Detect which cell encompasses the target text, then output its [X, Y] center coordinate. 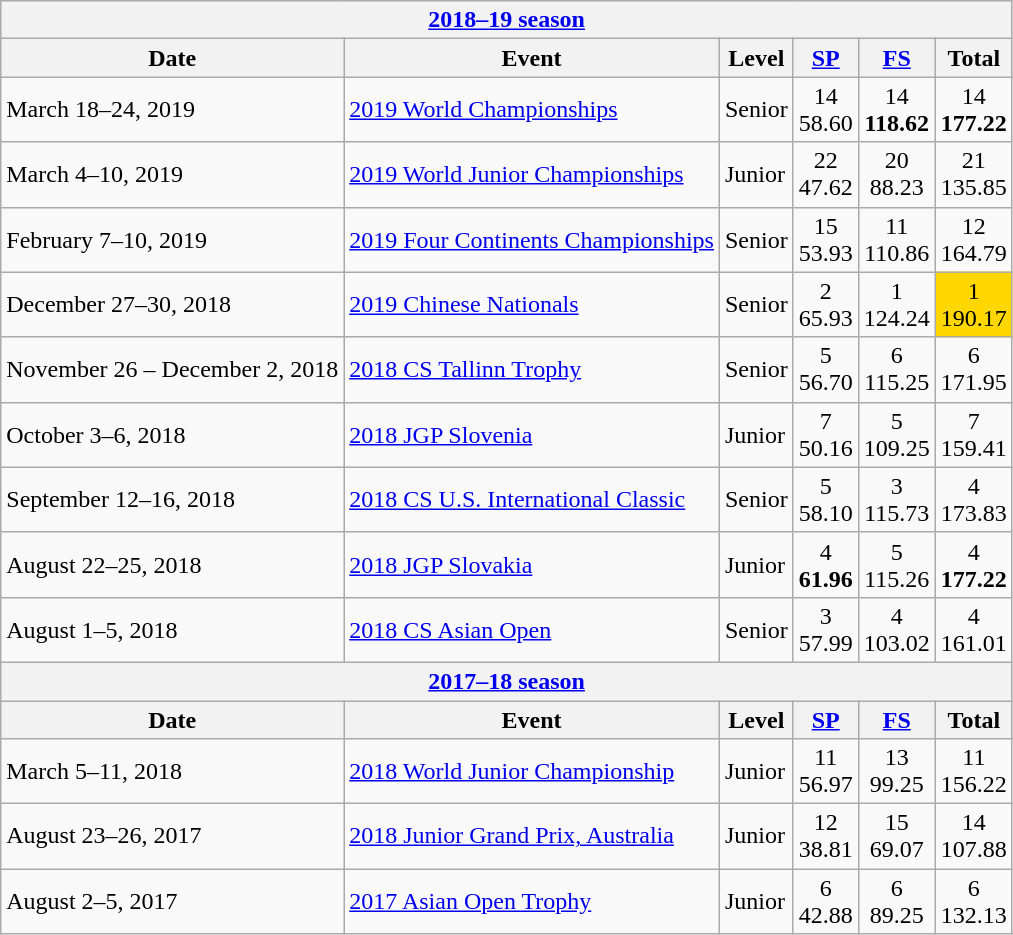
15 53.93 [826, 240]
5 115.26 [896, 564]
7 50.16 [826, 434]
11 156.22 [974, 772]
4 173.83 [974, 500]
13 99.25 [896, 772]
4 61.96 [826, 564]
2019 World Championships [532, 110]
12 164.79 [974, 240]
4 177.22 [974, 564]
2018 CS U.S. International Classic [532, 500]
December 27–30, 2018 [172, 304]
11 56.97 [826, 772]
March 18–24, 2019 [172, 110]
August 1–5, 2018 [172, 630]
2 65.93 [826, 304]
2018 CS Tallinn Trophy [532, 370]
2019 Four Continents Championships [532, 240]
4 103.02 [896, 630]
2018 CS Asian Open [532, 630]
6 171.95 [974, 370]
22 47.62 [826, 174]
March 4–10, 2019 [172, 174]
3 57.99 [826, 630]
6 132.13 [974, 902]
7 159.41 [974, 434]
14 58.60 [826, 110]
14 107.88 [974, 836]
August 2–5, 2017 [172, 902]
3 115.73 [896, 500]
11 110.86 [896, 240]
February 7–10, 2019 [172, 240]
2019 Chinese Nationals [532, 304]
21 135.85 [974, 174]
October 3–6, 2018 [172, 434]
5 109.25 [896, 434]
6 89.25 [896, 902]
14 118.62 [896, 110]
6 42.88 [826, 902]
2019 World Junior Championships [532, 174]
2018 World Junior Championship [532, 772]
August 23–26, 2017 [172, 836]
2018–19 season [507, 20]
2018 JGP Slovakia [532, 564]
5 58.10 [826, 500]
12 38.81 [826, 836]
2018 JGP Slovenia [532, 434]
March 5–11, 2018 [172, 772]
1 190.17 [974, 304]
14 177.22 [974, 110]
20 88.23 [896, 174]
2017 Asian Open Trophy [532, 902]
August 22–25, 2018 [172, 564]
5 56.70 [826, 370]
2018 Junior Grand Prix, Australia [532, 836]
6 115.25 [896, 370]
1 124.24 [896, 304]
2017–18 season [507, 681]
4 161.01 [974, 630]
November 26 – December 2, 2018 [172, 370]
September 12–16, 2018 [172, 500]
15 69.07 [896, 836]
